Output the (x, y) coordinate of the center of the cell containing the given text.  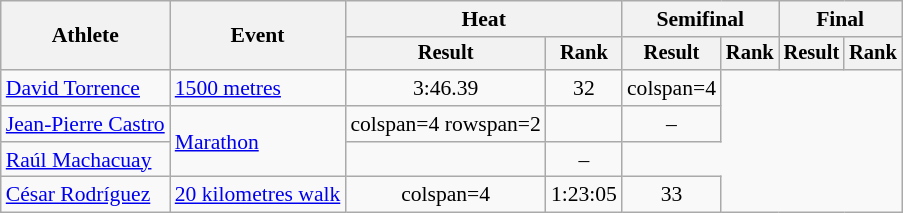
Final (840, 19)
Raúl Machacuay (86, 160)
32 (584, 88)
20 kilometres walk (258, 195)
Event (258, 36)
1500 metres (258, 88)
Marathon (258, 142)
Heat (484, 19)
César Rodríguez (86, 195)
1:23:05 (584, 195)
colspan=4 rowspan=2 (446, 124)
Jean-Pierre Castro (86, 124)
3:46.39 (446, 88)
Semifinal (700, 19)
David Torrence (86, 88)
Athlete (86, 36)
33 (672, 195)
